Pinpoint the cell where the given text exists, returning its (x, y) midpoint coordinate. 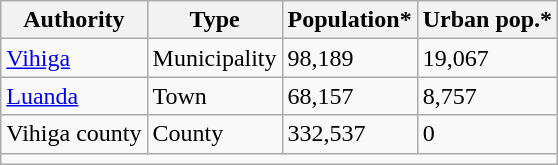
68,157 (350, 96)
332,537 (350, 134)
0 (487, 134)
County (214, 134)
Vihiga county (74, 134)
Type (214, 20)
98,189 (350, 58)
Vihiga (74, 58)
Authority (74, 20)
Population* (350, 20)
Urban pop.* (487, 20)
8,757 (487, 96)
Town (214, 96)
Luanda (74, 96)
Municipality (214, 58)
19,067 (487, 58)
